Scan for the cell matching the given text and deliver its (x, y) coordinate at center. 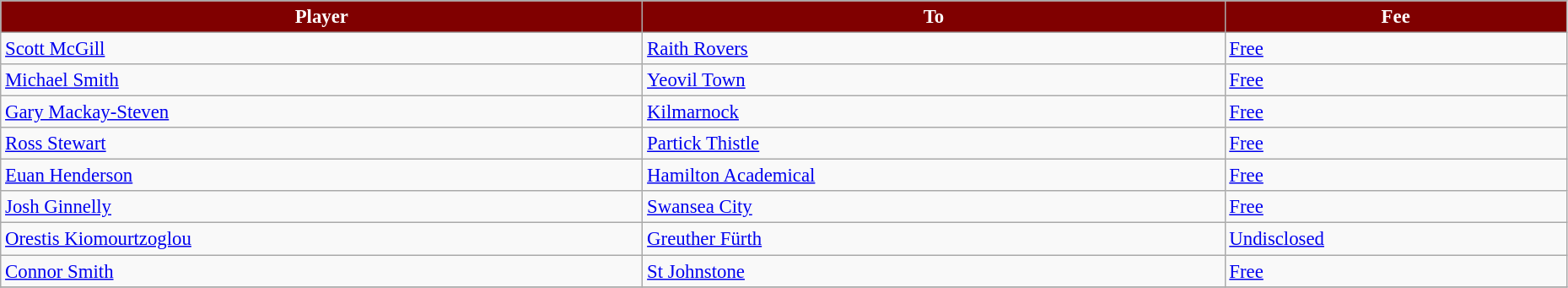
Scott McGill (322, 49)
Yeovil Town (934, 80)
Euan Henderson (322, 176)
Partick Thistle (934, 144)
St Johnstone (934, 271)
To (934, 17)
Connor Smith (322, 271)
Undisclosed (1395, 239)
Raith Rovers (934, 49)
Swansea City (934, 207)
Hamilton Academical (934, 176)
Player (322, 17)
Ross Stewart (322, 144)
Josh Ginnelly (322, 207)
Michael Smith (322, 80)
Kilmarnock (934, 112)
Greuther Fürth (934, 239)
Gary Mackay-Steven (322, 112)
Fee (1395, 17)
Orestis Kiomourtzoglou (322, 239)
